For the text-containing cell, return its midpoint in [X, Y] coordinate format. 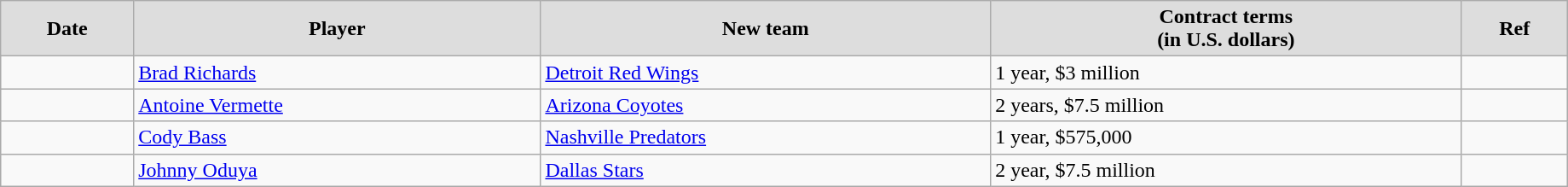
Dallas Stars [766, 170]
2 year, $7.5 million [1226, 170]
Player [338, 29]
Contract terms(in U.S. dollars) [1226, 29]
1 year, $575,000 [1226, 137]
Arizona Coyotes [766, 105]
Detroit Red Wings [766, 73]
New team [766, 29]
Nashville Predators [766, 137]
Date [67, 29]
1 year, $3 million [1226, 73]
Brad Richards [338, 73]
Ref [1514, 29]
2 years, $7.5 million [1226, 105]
Cody Bass [338, 137]
Antoine Vermette [338, 105]
Johnny Oduya [338, 170]
